Search for the cell housing the specified text and yield its [X, Y] center coordinate. 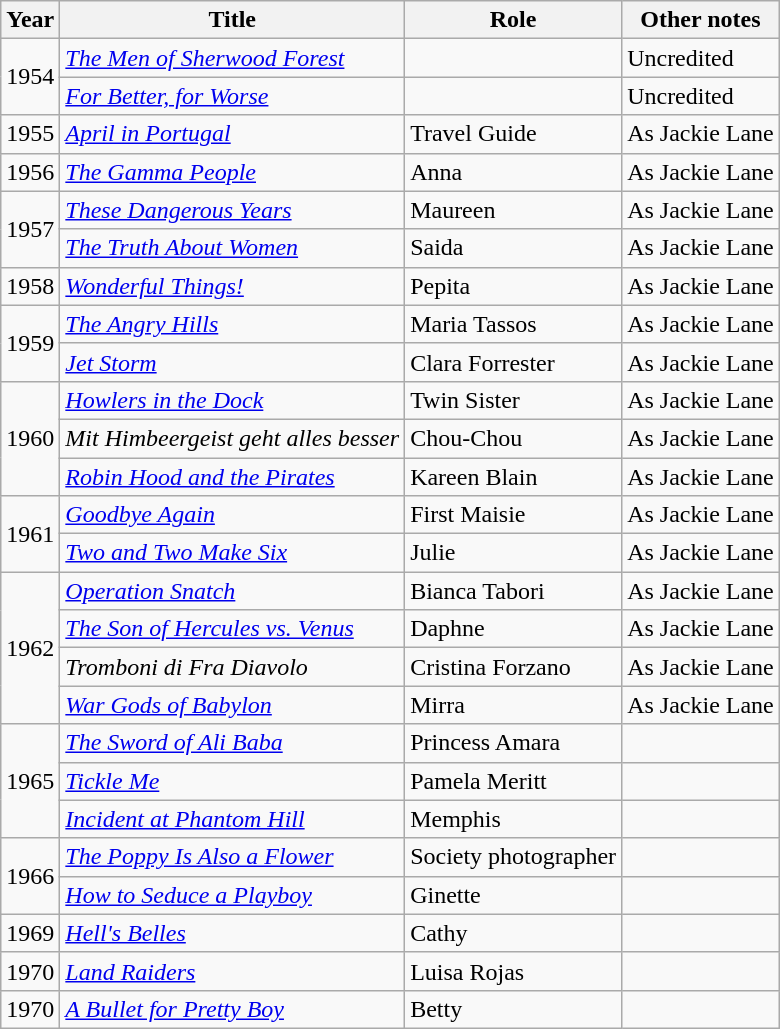
Betty [514, 1009]
How to Seduce a Playboy [232, 895]
Title [232, 20]
Jet Storm [232, 362]
1955 [30, 134]
Anna [514, 172]
First Maisie [514, 515]
Clara Forrester [514, 362]
Wonderful Things! [232, 286]
Cathy [514, 933]
Society photographer [514, 857]
Mirra [514, 705]
1956 [30, 172]
The Men of Sherwood Forest [232, 58]
1959 [30, 343]
Howlers in the Dock [232, 400]
Goodbye Again [232, 515]
The Truth About Women [232, 248]
War Gods of Babylon [232, 705]
Maria Tassos [514, 324]
Luisa Rojas [514, 971]
1958 [30, 286]
Chou-Chou [514, 438]
1954 [30, 77]
Role [514, 20]
Daphne [514, 629]
A Bullet for Pretty Boy [232, 1009]
1960 [30, 438]
Operation Snatch [232, 591]
Twin Sister [514, 400]
The Angry Hills [232, 324]
Tromboni di Fra Diavolo [232, 667]
Robin Hood and the Pirates [232, 477]
1961 [30, 534]
Princess Amara [514, 743]
Kareen Blain [514, 477]
Travel Guide [514, 134]
The Gamma People [232, 172]
Tickle Me [232, 781]
Bianca Tabori [514, 591]
1966 [30, 876]
Cristina Forzano [514, 667]
1957 [30, 229]
Memphis [514, 819]
Mit Himbeergeist geht alles besser [232, 438]
For Better, for Worse [232, 96]
Year [30, 20]
1965 [30, 781]
1969 [30, 933]
The Sword of Ali Baba [232, 743]
April in Portugal [232, 134]
Pepita [514, 286]
1962 [30, 648]
Maureen [514, 210]
The Poppy Is Also a Flower [232, 857]
Land Raiders [232, 971]
Hell's Belles [232, 933]
Pamela Meritt [514, 781]
Ginette [514, 895]
Other notes [701, 20]
Saida [514, 248]
Two and Two Make Six [232, 553]
Incident at Phantom Hill [232, 819]
These Dangerous Years [232, 210]
Julie [514, 553]
The Son of Hercules vs. Venus [232, 629]
